Return the [x, y] coordinate for the center point of the cell that contains the specified text.  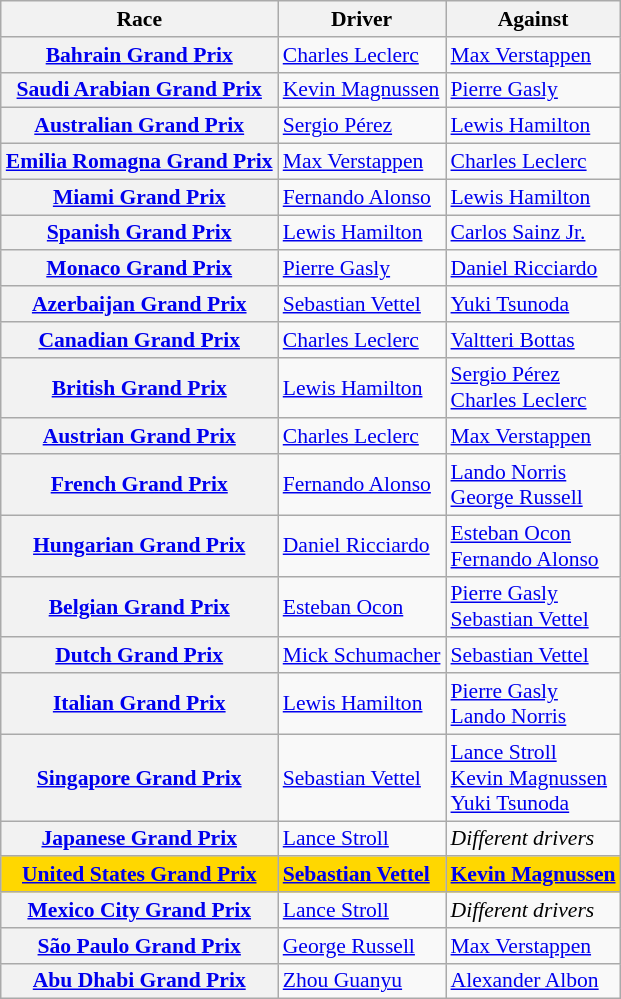
Miami Grand Prix [140, 197]
Lance Stroll Kevin Magnussen Yuki Tsunoda [534, 778]
Sergio Pérez Charles Leclerc [534, 388]
Lando Norris George Russell [534, 484]
Singapore Grand Prix [140, 778]
Pierre Gasly Sebastian Vettel [534, 606]
Italian Grand Prix [140, 704]
Mick Schumacher [362, 656]
Valtteri Bottas [534, 340]
Bahrain Grand Prix [140, 55]
Saudi Arabian Grand Prix [140, 90]
Carlos Sainz Jr. [534, 233]
Azerbaijan Grand Prix [140, 304]
Esteban Ocon [362, 606]
Spanish Grand Prix [140, 233]
Sergio Pérez [362, 126]
São Paulo Grand Prix [140, 946]
United States Grand Prix [140, 875]
Race [140, 19]
Abu Dhabi Grand Prix [140, 981]
Japanese Grand Prix [140, 839]
Against [534, 19]
Monaco Grand Prix [140, 269]
British Grand Prix [140, 388]
French Grand Prix [140, 484]
Hungarian Grand Prix [140, 546]
Zhou Guanyu [362, 981]
Emilia Romagna Grand Prix [140, 162]
George Russell [362, 946]
Pierre Gasly Lando Norris [534, 704]
Austrian Grand Prix [140, 437]
Dutch Grand Prix [140, 656]
Belgian Grand Prix [140, 606]
Yuki Tsunoda [534, 304]
Mexico City Grand Prix [140, 910]
Canadian Grand Prix [140, 340]
Driver [362, 19]
Australian Grand Prix [140, 126]
Alexander Albon [534, 981]
Esteban Ocon Fernando Alonso [534, 546]
